Output the (X, Y) coordinate of the center of the cell containing the given text.  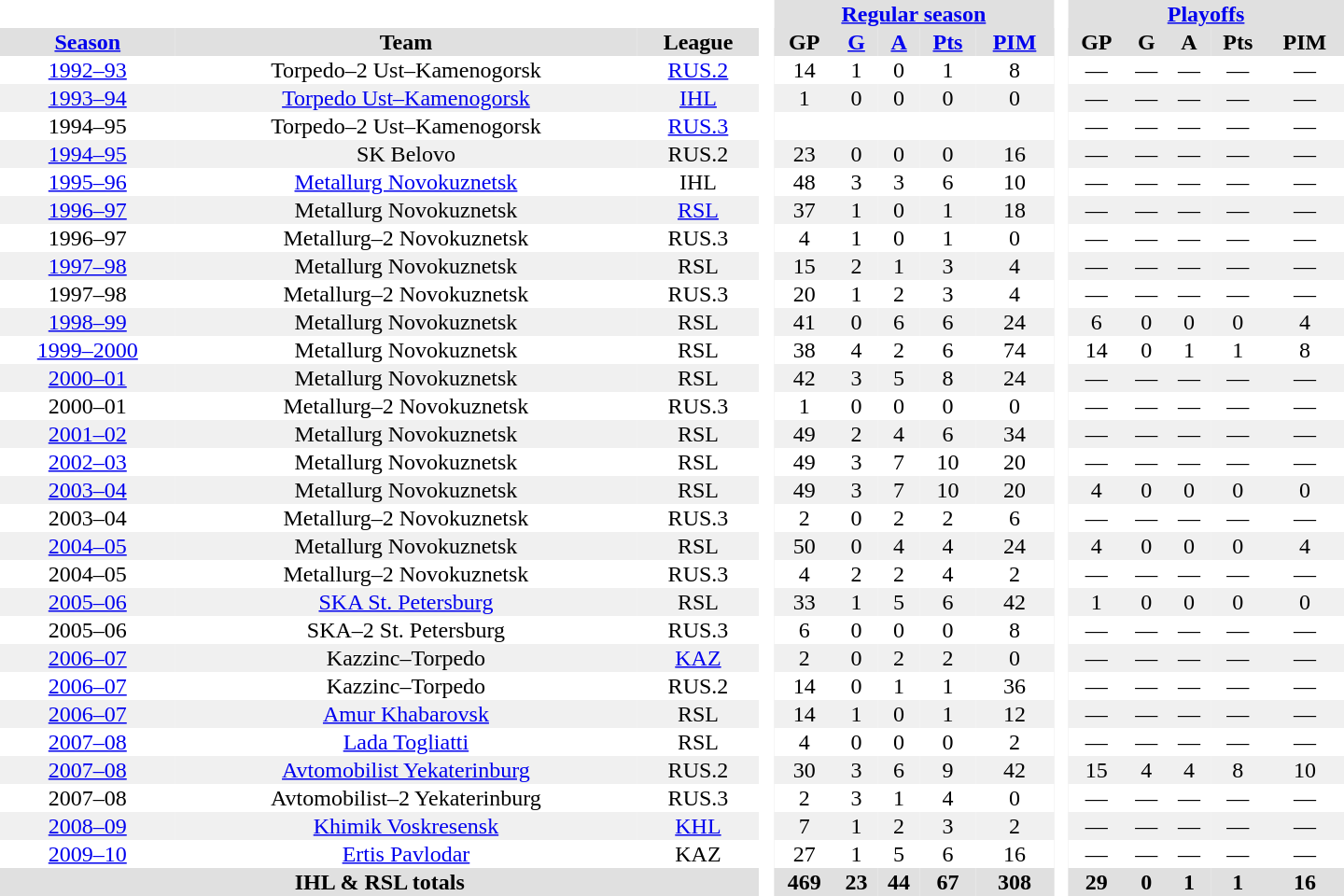
1995–96 (88, 182)
308 (1015, 882)
Season (88, 42)
48 (805, 182)
37 (805, 210)
41 (805, 322)
12 (1015, 714)
Playoffs (1206, 14)
SKA–2 St. Petersburg (407, 630)
36 (1015, 686)
27 (805, 854)
League (698, 42)
Khimik Voskresensk (407, 826)
74 (1015, 350)
33 (805, 602)
29 (1096, 882)
Regular season (914, 14)
2002–03 (88, 462)
1993–94 (88, 98)
SK Belovo (407, 154)
67 (948, 882)
34 (1015, 434)
2008–09 (88, 826)
2009–10 (88, 854)
18 (1015, 210)
50 (805, 546)
IHL & RSL totals (380, 882)
1992–93 (88, 70)
SKA St. Petersburg (407, 602)
KHL (698, 826)
1999–2000 (88, 350)
9 (948, 770)
Torpedo Ust–Kamenogorsk (407, 98)
2001–02 (88, 434)
30 (805, 770)
44 (899, 882)
1998–99 (88, 322)
Team (407, 42)
Lada Togliatti (407, 742)
Avtomobilist Yekaterinburg (407, 770)
38 (805, 350)
Amur Khabarovsk (407, 714)
469 (805, 882)
Avtomobilist–2 Yekaterinburg (407, 798)
Ertis Pavlodar (407, 854)
